From the cell containing the given text, extract its center point as (X, Y) coordinate. 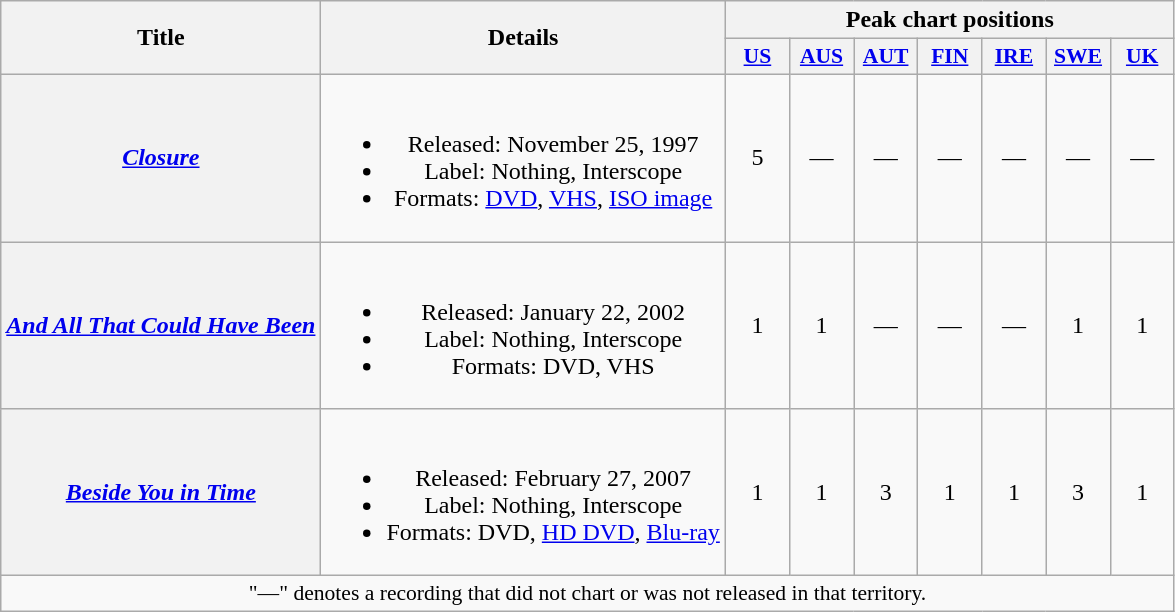
IRE (1014, 57)
FIN (950, 57)
US (757, 57)
Closure (161, 158)
Released: November 25, 1997Label: Nothing, InterscopeFormats: DVD, VHS, ISO image (523, 158)
AUS (821, 57)
5 (757, 158)
UK (1142, 57)
Title (161, 38)
Released: February 27, 2007Label: Nothing, InterscopeFormats: DVD, HD DVD, Blu-ray (523, 492)
Peak chart positions (950, 20)
SWE (1078, 57)
AUT (886, 57)
And All That Could Have Been (161, 326)
"—" denotes a recording that did not chart or was not released in that territory. (588, 594)
Released: January 22, 2002Label: Nothing, InterscopeFormats: DVD, VHS (523, 326)
Details (523, 38)
Beside You in Time (161, 492)
